Locate the cell with the specified text and output its [x, y] center coordinate. 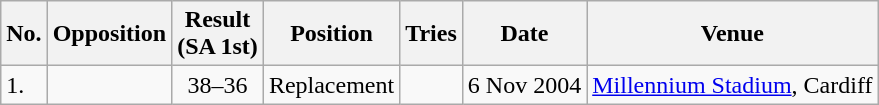
6 Nov 2004 [524, 85]
Venue [732, 34]
38–36 [218, 85]
Date [524, 34]
Position [331, 34]
No. [24, 34]
Tries [432, 34]
Millennium Stadium, Cardiff [732, 85]
Result(SA 1st) [218, 34]
Replacement [331, 85]
1. [24, 85]
Opposition [109, 34]
